Output the [X, Y] coordinate of the center of the cell containing the given text.  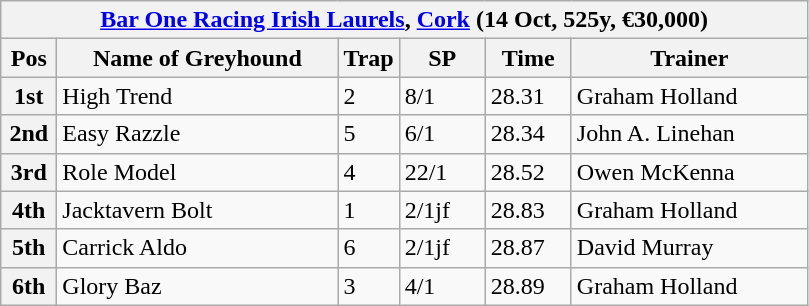
Carrick Aldo [198, 248]
6th [29, 286]
3 [368, 286]
28.31 [528, 96]
5th [29, 248]
28.52 [528, 172]
28.87 [528, 248]
David Murray [689, 248]
5 [368, 134]
Easy Razzle [198, 134]
6/1 [442, 134]
John A. Linehan [689, 134]
2 [368, 96]
1st [29, 96]
Owen McKenna [689, 172]
28.83 [528, 210]
4/1 [442, 286]
Time [528, 58]
Name of Greyhound [198, 58]
SP [442, 58]
Trap [368, 58]
Trainer [689, 58]
22/1 [442, 172]
4th [29, 210]
2nd [29, 134]
4 [368, 172]
Role Model [198, 172]
Bar One Racing Irish Laurels, Cork (14 Oct, 525y, €30,000) [404, 20]
28.89 [528, 286]
Jacktavern Bolt [198, 210]
Pos [29, 58]
High Trend [198, 96]
6 [368, 248]
Glory Baz [198, 286]
1 [368, 210]
3rd [29, 172]
28.34 [528, 134]
8/1 [442, 96]
